Identify which cell holds the provided text, then report its [x, y] central coordinate. 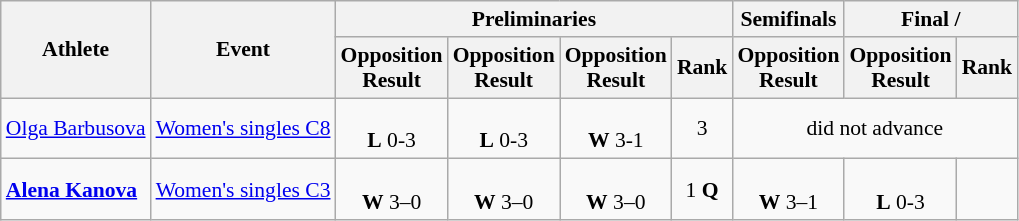
Women's singles C3 [244, 190]
3 [702, 128]
Event [244, 50]
Athlete [76, 50]
Final / [930, 19]
did not advance [874, 128]
W 3–1 [788, 190]
1 Q [702, 190]
W 3-1 [616, 128]
Semifinals [788, 19]
Alena Kanova [76, 190]
Olga Barbusova [76, 128]
Preliminaries [534, 19]
Women's singles C8 [244, 128]
